Find where the given text appears and provide that cell's center as [X, Y] coordinate. 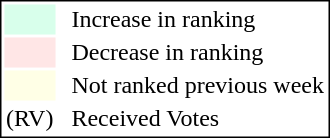
Not ranked previous week [198, 85]
Increase in ranking [198, 19]
Decrease in ranking [198, 53]
Received Votes [198, 119]
(RV) [29, 119]
